Return [x, y] of the center of cell containing provided text 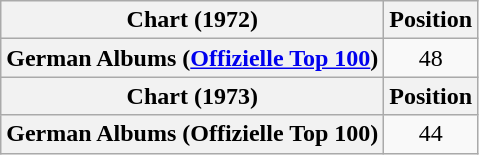
44 [431, 134]
Chart (1973) [192, 96]
48 [431, 58]
Chart (1972) [192, 20]
